Locate the cell with the specified text and output its (x, y) center coordinate. 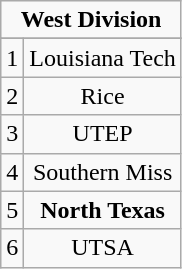
3 (12, 134)
6 (12, 248)
Southern Miss (103, 172)
UTEP (103, 134)
2 (12, 96)
North Texas (103, 210)
UTSA (103, 248)
Louisiana Tech (103, 58)
5 (12, 210)
4 (12, 172)
Rice (103, 96)
1 (12, 58)
West Division (92, 20)
